From the cell containing the given text, extract its center point as [X, Y] coordinate. 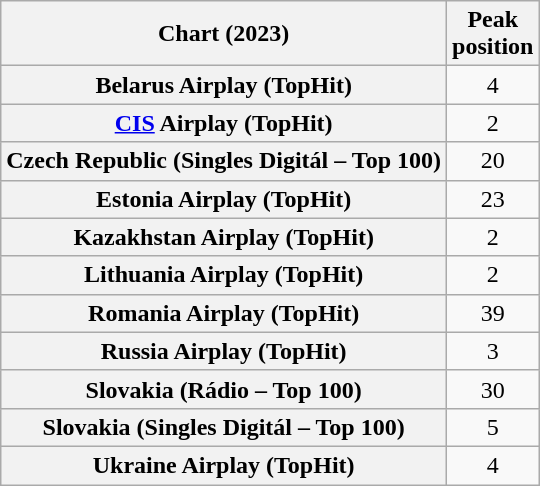
Romania Airplay (TopHit) [224, 313]
Czech Republic (Singles Digitál – Top 100) [224, 161]
Chart (2023) [224, 34]
Peakposition [493, 34]
Kazakhstan Airplay (TopHit) [224, 237]
Slovakia (Rádio – Top 100) [224, 389]
39 [493, 313]
30 [493, 389]
23 [493, 199]
Ukraine Airplay (TopHit) [224, 465]
Russia Airplay (TopHit) [224, 351]
20 [493, 161]
Belarus Airplay (TopHit) [224, 85]
5 [493, 427]
CIS Airplay (TopHit) [224, 123]
Lithuania Airplay (TopHit) [224, 275]
Estonia Airplay (TopHit) [224, 199]
3 [493, 351]
Slovakia (Singles Digitál – Top 100) [224, 427]
